Return the (x, y) coordinate for the center point of the cell that contains the specified text.  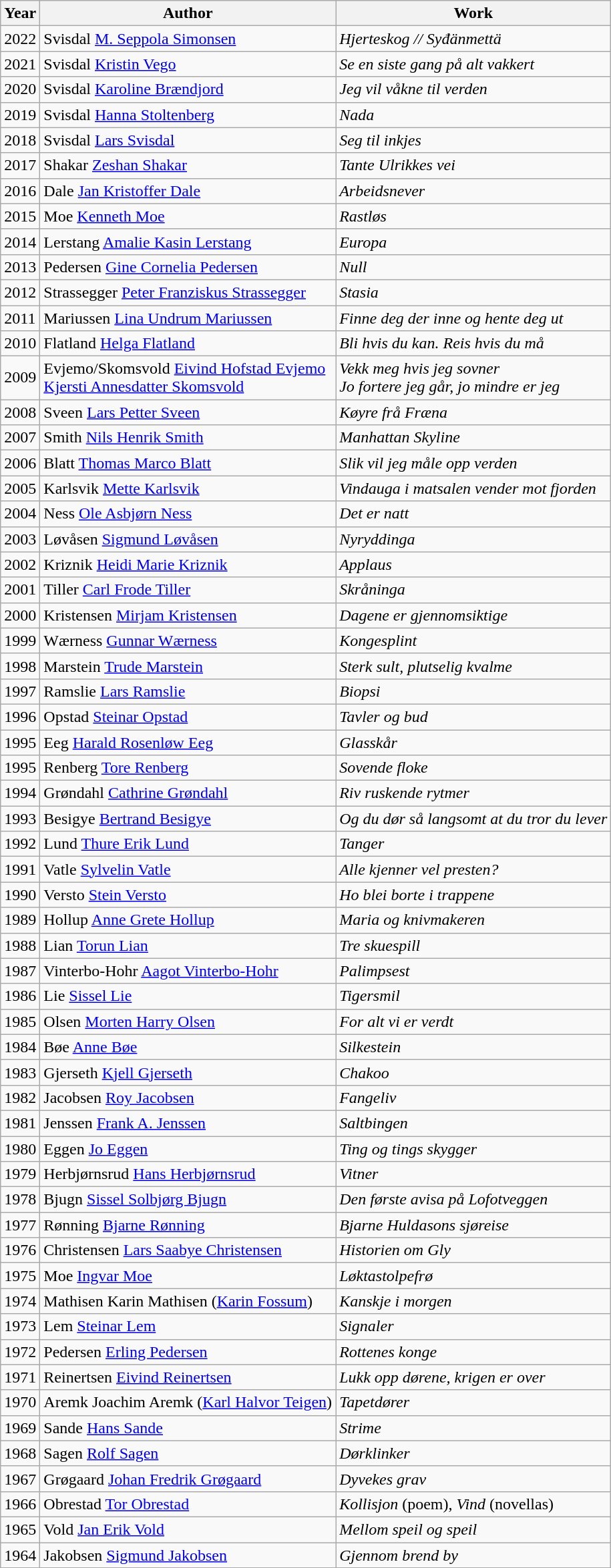
Dagene er gjennomsiktige (473, 615)
Reinertsen Eivind Reinertsen (188, 1377)
Alle kjenner vel presten? (473, 869)
1975 (20, 1276)
Svisdal M. Seppola Simonsen (188, 39)
1983 (20, 1072)
1972 (20, 1352)
2017 (20, 165)
1978 (20, 1200)
For alt vi er verdt (473, 1022)
Palimpsest (473, 971)
1988 (20, 945)
Jeg vil våkne til verden (473, 89)
1980 (20, 1148)
1970 (20, 1403)
Applaus (473, 564)
Europa (473, 242)
Year (20, 13)
Sveen Lars Petter Sveen (188, 412)
Ness Ole Asbjørn Ness (188, 514)
Ting og tings skygger (473, 1148)
1979 (20, 1174)
Renberg Tore Renberg (188, 768)
Tapetdører (473, 1403)
Vitner (473, 1174)
Grøndahl Cathrine Grøndahl (188, 793)
Smith Nils Henrik Smith (188, 438)
Lukk opp dørene, krigen er over (473, 1377)
Lund Thure Erik Lund (188, 844)
Bjugn Sissel Solbjørg Bjugn (188, 1200)
Lerstang Amalie Kasin Lerstang (188, 242)
1966 (20, 1504)
Signaler (473, 1326)
Marstein Trude Marstein (188, 666)
Besigye Bertrand Besigye (188, 819)
Moe Ingvar Moe (188, 1276)
2019 (20, 115)
Nada (473, 115)
Slik vil jeg måle opp verden (473, 463)
Køyre frå Fræna (473, 412)
Svisdal Kristin Vego (188, 64)
2010 (20, 344)
Silkestein (473, 1047)
Nyryddinga (473, 539)
Gjennom brend by (473, 1555)
Mellom speil og speil (473, 1529)
Svisdal Karoline Brændjord (188, 89)
Chakoo (473, 1072)
Den første avisa på Lofotveggen (473, 1200)
Aremk Joachim Aremk (Karl Halvor Teigen) (188, 1403)
1976 (20, 1250)
Null (473, 267)
Strime (473, 1428)
2022 (20, 39)
Lie Sissel Lie (188, 996)
Sterk sult, plutselig kvalme (473, 666)
1987 (20, 971)
Tante Ulrikkes vei (473, 165)
Grøgaard Johan Fredrik Grøgaard (188, 1479)
Kristensen Mirjam Kristensen (188, 615)
Pedersen Gine Cornelia Pedersen (188, 267)
Og du dør så langsomt at du tror du lever (473, 819)
Manhattan Skyline (473, 438)
2014 (20, 242)
Vindauga i matsalen vender mot fjorden (473, 488)
Tre skuespill (473, 945)
Herbjørnsrud Hans Herbjørnsrud (188, 1174)
1991 (20, 869)
Bli hvis du kan. Reis hvis du må (473, 344)
2020 (20, 89)
Sovende floke (473, 768)
Svisdal Hanna Stoltenberg (188, 115)
Kollisjon (poem), Vind (novellas) (473, 1504)
1977 (20, 1225)
Wærness Gunnar Wærness (188, 641)
Vatle Sylvelin Vatle (188, 869)
Lian Torun Lian (188, 945)
Maria og knivmakeren (473, 920)
Eggen Jo Eggen (188, 1148)
Glasskår (473, 743)
Bøe Anne Bøe (188, 1047)
1993 (20, 819)
Bjarne Huldasons sjøreise (473, 1225)
1996 (20, 717)
1973 (20, 1326)
Jenssen Frank A. Jenssen (188, 1123)
1994 (20, 793)
1964 (20, 1555)
Jakobsen Sigmund Jakobsen (188, 1555)
1982 (20, 1098)
Dyvekes grav (473, 1479)
1997 (20, 691)
Hjerteskog // Syđänmettä (473, 39)
Biopsi (473, 691)
Løvåsen Sigmund Løvåsen (188, 539)
Riv ruskende rytmer (473, 793)
Kriznik Heidi Marie Kriznik (188, 564)
Kanskje i morgen (473, 1301)
1984 (20, 1047)
2011 (20, 318)
Strassegger Peter Franziskus Strassegger (188, 292)
Kongesplint (473, 641)
Work (473, 13)
Pedersen Erling Pedersen (188, 1352)
Flatland Helga Flatland (188, 344)
Ramslie Lars Ramslie (188, 691)
Mariussen Lina Undrum Mariussen (188, 318)
Evjemo/Skomsvold Eivind Hofstad EvjemoKjersti Annesdatter Skomsvold (188, 378)
Rønning Bjarne Rønning (188, 1225)
1998 (20, 666)
2006 (20, 463)
1986 (20, 996)
Karlsvik Mette Karlsvik (188, 488)
Seg til inkjes (473, 140)
2009 (20, 378)
1967 (20, 1479)
Tanger (473, 844)
Ho blei borte i trappene (473, 895)
Arbeidsnever (473, 191)
Sande Hans Sande (188, 1428)
Shakar Zeshan Shakar (188, 165)
Moe Kenneth Moe (188, 216)
2007 (20, 438)
2008 (20, 412)
2002 (20, 564)
Det er natt (473, 514)
2000 (20, 615)
Olsen Morten Harry Olsen (188, 1022)
2018 (20, 140)
Christensen Lars Saabye Christensen (188, 1250)
Løktastolpefrø (473, 1276)
2012 (20, 292)
Stasia (473, 292)
Dørklinker (473, 1453)
Author (188, 13)
Rastløs (473, 216)
Lem Steinar Lem (188, 1326)
Vinterbo-Hohr Aagot Vinterbo-Hohr (188, 971)
2003 (20, 539)
2005 (20, 488)
2021 (20, 64)
Rottenes konge (473, 1352)
Finne deg der inne og hente deg ut (473, 318)
Tavler og bud (473, 717)
1990 (20, 895)
Opstad Steinar Opstad (188, 717)
Tiller Carl Frode Tiller (188, 590)
1999 (20, 641)
1981 (20, 1123)
Dale Jan Kristoffer Dale (188, 191)
Svisdal Lars Svisdal (188, 140)
1989 (20, 920)
1974 (20, 1301)
1969 (20, 1428)
Sagen Rolf Sagen (188, 1453)
1992 (20, 844)
Versto Stein Versto (188, 895)
Blatt Thomas Marco Blatt (188, 463)
Skråninga (473, 590)
Hollup Anne Grete Hollup (188, 920)
1968 (20, 1453)
Vold Jan Erik Vold (188, 1529)
Historien om Gly (473, 1250)
1965 (20, 1529)
Vekk meg hvis jeg sovnerJo fortere jeg går, jo mindre er jeg (473, 378)
2015 (20, 216)
Mathisen Karin Mathisen (Karin Fossum) (188, 1301)
Se en siste gang på alt vakkert (473, 64)
Saltbingen (473, 1123)
1971 (20, 1377)
2013 (20, 267)
2001 (20, 590)
Gjerseth Kjell Gjerseth (188, 1072)
2016 (20, 191)
2004 (20, 514)
Fangeliv (473, 1098)
Eeg Harald Rosenløw Eeg (188, 743)
Jacobsen Roy Jacobsen (188, 1098)
Tigersmil (473, 996)
1985 (20, 1022)
Obrestad Tor Obrestad (188, 1504)
